Output the [x, y] coordinate of the center of the cell containing the given text.  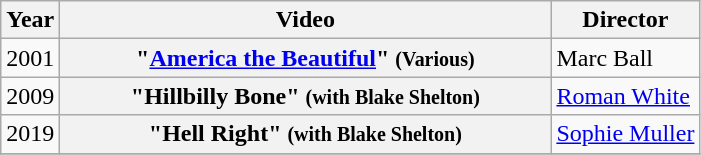
2019 [30, 134]
Sophie Muller [626, 134]
2001 [30, 58]
Marc Ball [626, 58]
Video [306, 20]
"Hell Right" (with Blake Shelton) [306, 134]
Director [626, 20]
Year [30, 20]
"America the Beautiful" (Various) [306, 58]
2009 [30, 96]
Roman White [626, 96]
"Hillbilly Bone" (with Blake Shelton) [306, 96]
